Find where the given text appears and provide that cell's center as [X, Y] coordinate. 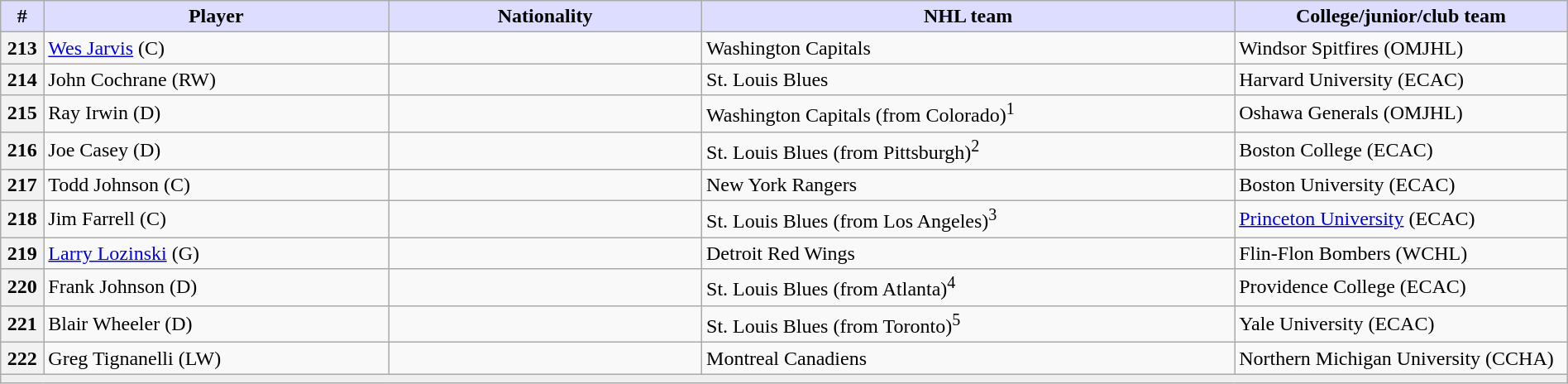
213 [22, 48]
Windsor Spitfires (OMJHL) [1401, 48]
Montreal Canadiens [968, 358]
Frank Johnson (D) [217, 288]
Yale University (ECAC) [1401, 324]
St. Louis Blues (from Atlanta)4 [968, 288]
Princeton University (ECAC) [1401, 218]
St. Louis Blues (from Toronto)5 [968, 324]
Washington Capitals (from Colorado)1 [968, 114]
Blair Wheeler (D) [217, 324]
220 [22, 288]
Greg Tignanelli (LW) [217, 358]
John Cochrane (RW) [217, 79]
219 [22, 253]
214 [22, 79]
St. Louis Blues (from Los Angeles)3 [968, 218]
Detroit Red Wings [968, 253]
St. Louis Blues (from Pittsburgh)2 [968, 151]
College/junior/club team [1401, 17]
St. Louis Blues [968, 79]
NHL team [968, 17]
Oshawa Generals (OMJHL) [1401, 114]
Wes Jarvis (C) [217, 48]
Ray Irwin (D) [217, 114]
Boston University (ECAC) [1401, 185]
Nationality [546, 17]
Flin-Flon Bombers (WCHL) [1401, 253]
Joe Casey (D) [217, 151]
215 [22, 114]
217 [22, 185]
Player [217, 17]
222 [22, 358]
Harvard University (ECAC) [1401, 79]
221 [22, 324]
Todd Johnson (C) [217, 185]
218 [22, 218]
216 [22, 151]
New York Rangers [968, 185]
Larry Lozinski (G) [217, 253]
Boston College (ECAC) [1401, 151]
Providence College (ECAC) [1401, 288]
Washington Capitals [968, 48]
# [22, 17]
Jim Farrell (C) [217, 218]
Northern Michigan University (CCHA) [1401, 358]
